Scan for the cell matching the given text and deliver its (X, Y) coordinate at center. 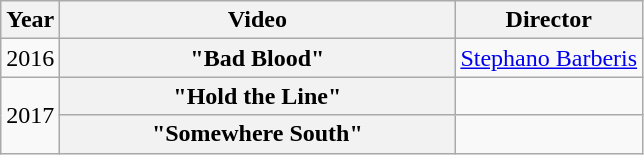
Stephano Barberis (549, 58)
"Bad Blood" (258, 58)
Director (549, 20)
Video (258, 20)
2017 (30, 115)
Year (30, 20)
"Somewhere South" (258, 134)
"Hold the Line" (258, 96)
2016 (30, 58)
